For the text-containing cell, return its midpoint in (x, y) coordinate format. 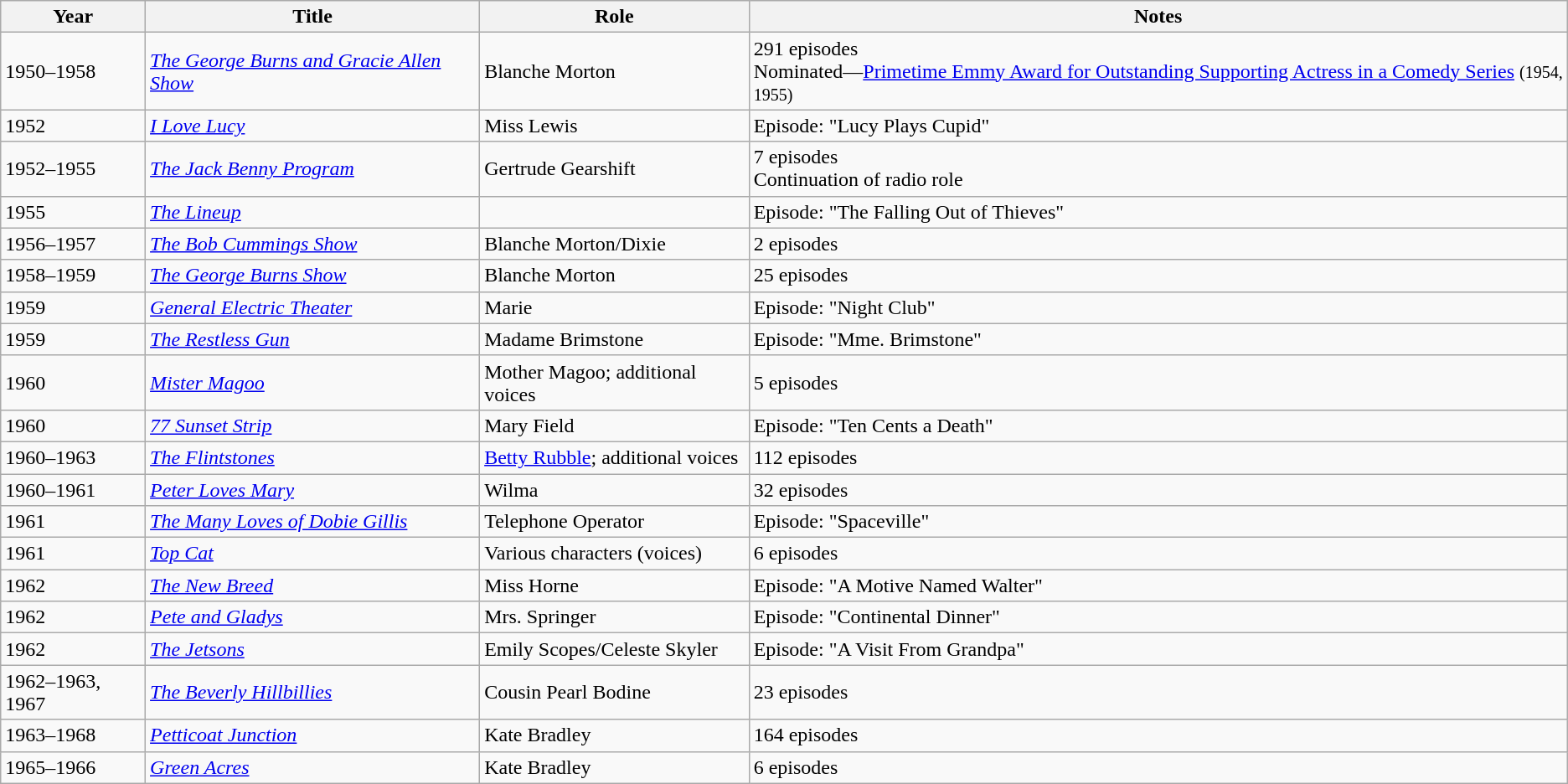
Wilma (615, 490)
23 episodes (1158, 692)
Gertrude Gearshift (615, 169)
Episode: "A Motive Named Walter" (1158, 585)
1955 (74, 212)
The George Burns and Gracie Allen Show (313, 71)
Miss Horne (615, 585)
Green Acres (313, 767)
Top Cat (313, 554)
Episode: "Night Club" (1158, 307)
1952 (74, 126)
The Jack Benny Program (313, 169)
Mrs. Springer (615, 617)
2 episodes (1158, 244)
Miss Lewis (615, 126)
Marie (615, 307)
Title (313, 17)
Episode: "A Visit From Grandpa" (1158, 649)
Episode: "Spaceville" (1158, 522)
Year (74, 17)
The Lineup (313, 212)
1958–1959 (74, 276)
1956–1957 (74, 244)
77 Sunset Strip (313, 426)
Blanche Morton/Dixie (615, 244)
Mister Magoo (313, 382)
Episode: "Ten Cents a Death" (1158, 426)
Notes (1158, 17)
The Beverly Hillbillies (313, 692)
Role (615, 17)
The Restless Gun (313, 339)
Peter Loves Mary (313, 490)
1950–1958 (74, 71)
1952–1955 (74, 169)
Mother Magoo; additional voices (615, 382)
The George Burns Show (313, 276)
The Flintstones (313, 457)
Episode: "Mme. Brimstone" (1158, 339)
7 episodesContinuation of radio role (1158, 169)
Telephone Operator (615, 522)
1962–1963, 1967 (74, 692)
1960–1961 (74, 490)
25 episodes (1158, 276)
Madame Brimstone (615, 339)
I Love Lucy (313, 126)
291 episodesNominated—Primetime Emmy Award for Outstanding Supporting Actress in a Comedy Series (1954, 1955) (1158, 71)
1965–1966 (74, 767)
The Jetsons (313, 649)
Various characters (voices) (615, 554)
Emily Scopes/Celeste Skyler (615, 649)
The Bob Cummings Show (313, 244)
32 episodes (1158, 490)
112 episodes (1158, 457)
The New Breed (313, 585)
Mary Field (615, 426)
1960–1963 (74, 457)
General Electric Theater (313, 307)
164 episodes (1158, 735)
Petticoat Junction (313, 735)
5 episodes (1158, 382)
The Many Loves of Dobie Gillis (313, 522)
Episode: "Continental Dinner" (1158, 617)
Betty Rubble; additional voices (615, 457)
Cousin Pearl Bodine (615, 692)
Episode: "Lucy Plays Cupid" (1158, 126)
1963–1968 (74, 735)
Episode: "The Falling Out of Thieves" (1158, 212)
Pete and Gladys (313, 617)
